Provide the (X, Y) coordinate of the cell's center where the given text is located.  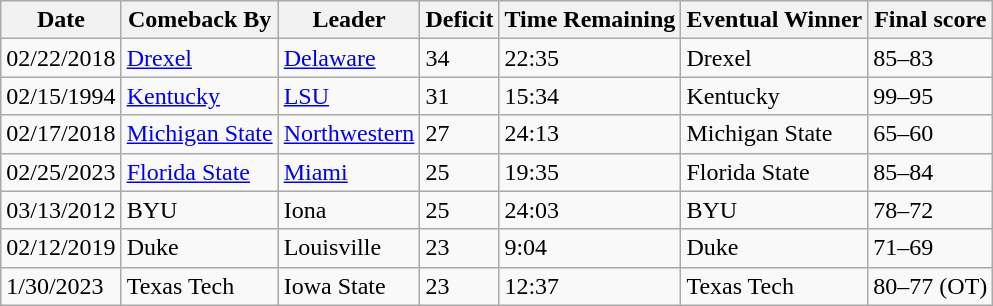
Date (61, 20)
85–84 (930, 172)
Miami (349, 172)
15:34 (590, 96)
99–95 (930, 96)
Eventual Winner (774, 20)
Final score (930, 20)
24:13 (590, 134)
Time Remaining (590, 20)
24:03 (590, 210)
1/30/2023 (61, 286)
12:37 (590, 286)
02/12/2019 (61, 248)
Leader (349, 20)
02/22/2018 (61, 58)
65–60 (930, 134)
02/25/2023 (61, 172)
Louisville (349, 248)
85–83 (930, 58)
31 (460, 96)
02/15/1994 (61, 96)
9:04 (590, 248)
03/13/2012 (61, 210)
80–77 (OT) (930, 286)
Delaware (349, 58)
Iowa State (349, 286)
Iona (349, 210)
71–69 (930, 248)
19:35 (590, 172)
27 (460, 134)
LSU (349, 96)
78–72 (930, 210)
Comeback By (200, 20)
34 (460, 58)
22:35 (590, 58)
Deficit (460, 20)
02/17/2018 (61, 134)
Northwestern (349, 134)
